Scan for the cell matching the given text and deliver its [x, y] coordinate at center. 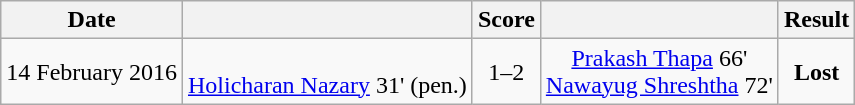
Date [92, 20]
Holicharan Nazary 31' (pen.) [327, 72]
Score [506, 20]
14 February 2016 [92, 72]
1–2 [506, 72]
Prakash Thapa 66'Nawayug Shreshtha 72' [659, 72]
Lost [816, 72]
Result [816, 20]
